For the text-containing cell, return its midpoint in (X, Y) coordinate format. 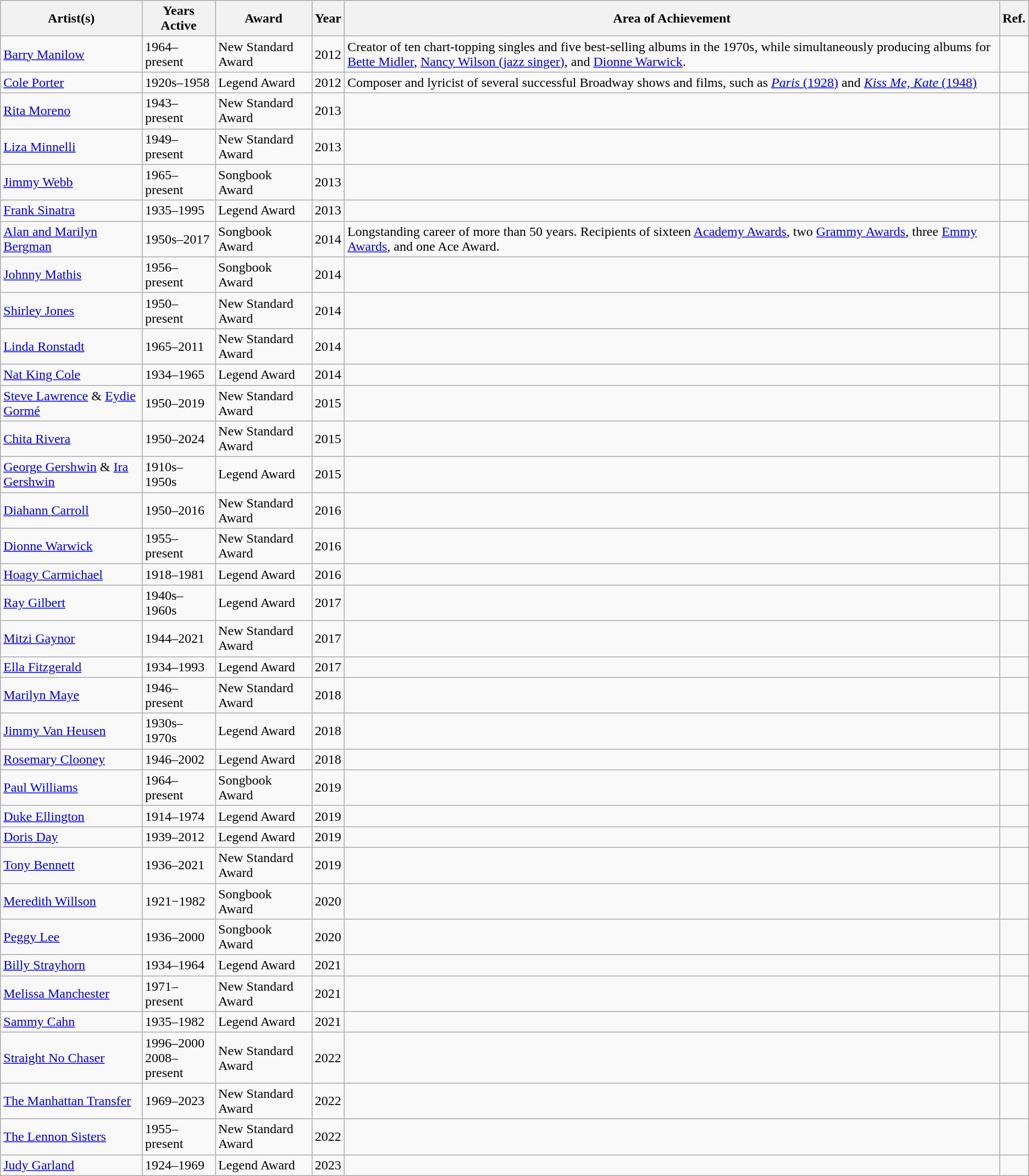
Rita Moreno (71, 111)
1936–2000 (178, 937)
Year (328, 19)
1950–2024 (178, 439)
1910s–1950s (178, 475)
1950–2019 (178, 402)
Diahann Carroll (71, 510)
Marilyn Maye (71, 695)
Meredith Willson (71, 901)
1946–2002 (178, 759)
Award (264, 19)
1921−1982 (178, 901)
Mitzi Gaynor (71, 639)
Johnny Mathis (71, 275)
Composer and lyricist of several successful Broadway shows and films, such as Paris (1928) and Kiss Me, Kate (1948) (672, 82)
1934–1964 (178, 965)
Longstanding career of more than 50 years. Recipients of sixteen Academy Awards, two Grammy Awards, three Emmy Awards, and one Ace Award. (672, 239)
1943–present (178, 111)
Steve Lawrence & Eydie Gormé (71, 402)
1950–present (178, 310)
1936–2021 (178, 865)
Tony Bennett (71, 865)
Melissa Manchester (71, 994)
1934–1965 (178, 374)
1940s–1960s (178, 603)
Artist(s) (71, 19)
1950–2016 (178, 510)
Alan and Marilyn Bergman (71, 239)
1920s–1958 (178, 82)
1965–present (178, 183)
Doris Day (71, 837)
Duke Ellington (71, 816)
1996–20002008–present (178, 1058)
Barry Manilow (71, 54)
1924–1969 (178, 1165)
1934–1993 (178, 667)
1930s–1970s (178, 731)
1914–1974 (178, 816)
1949–present (178, 146)
Frank Sinatra (71, 211)
Straight No Chaser (71, 1058)
The Lennon Sisters (71, 1137)
Jimmy Webb (71, 183)
Nat King Cole (71, 374)
George Gershwin & Ira Gershwin (71, 475)
Cole Porter (71, 82)
1969–2023 (178, 1101)
Sammy Cahn (71, 1022)
Area of Achievement (672, 19)
Years Active (178, 19)
Billy Strayhorn (71, 965)
1935–1982 (178, 1022)
2023 (328, 1165)
Paul Williams (71, 787)
Chita Rivera (71, 439)
Peggy Lee (71, 937)
Linda Ronstadt (71, 346)
The Manhattan Transfer (71, 1101)
1971–present (178, 994)
1946–present (178, 695)
1918–1981 (178, 575)
Shirley Jones (71, 310)
1944–2021 (178, 639)
Rosemary Clooney (71, 759)
Ella Fitzgerald (71, 667)
1939–2012 (178, 837)
1965–2011 (178, 346)
Ray Gilbert (71, 603)
1956–present (178, 275)
Judy Garland (71, 1165)
1950s–2017 (178, 239)
Dionne Warwick (71, 546)
Jimmy Van Heusen (71, 731)
Liza Minnelli (71, 146)
1935–1995 (178, 211)
Hoagy Carmichael (71, 575)
Ref. (1014, 19)
